Provide the (x, y) coordinate of the cell's center where the given text is located.  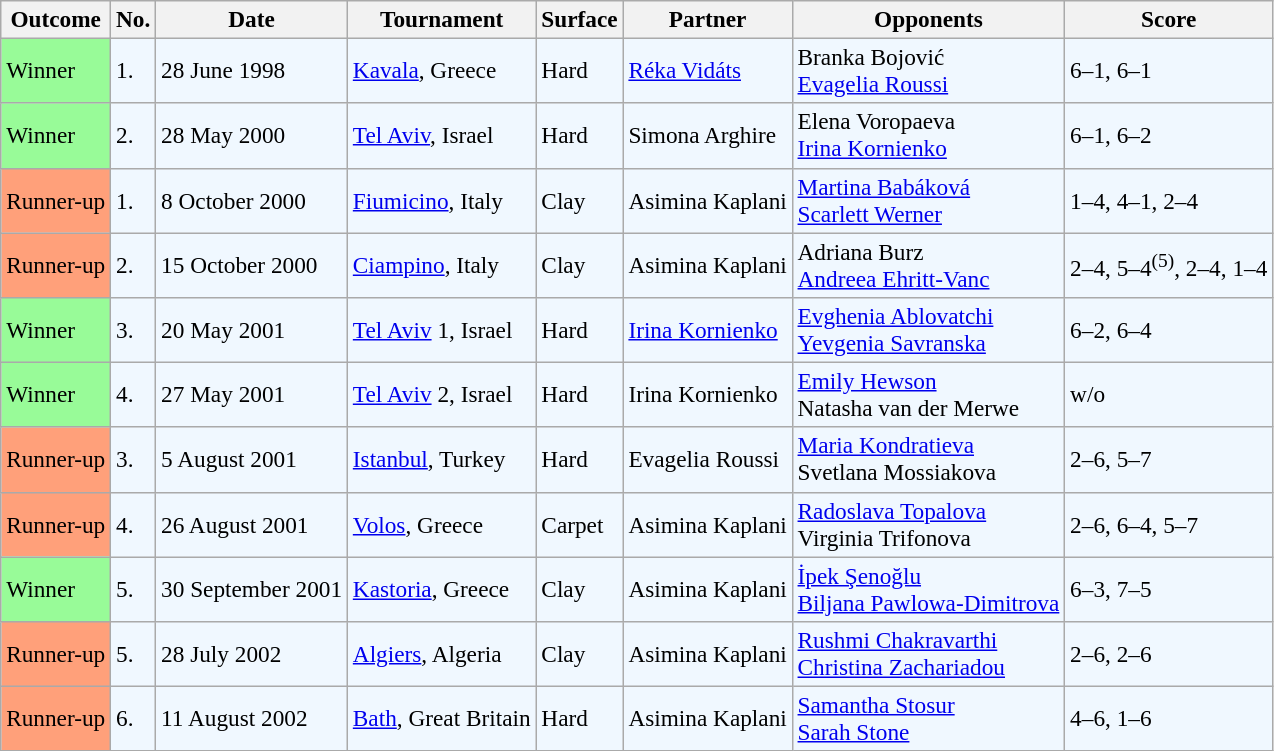
6. (134, 718)
26 August 2001 (252, 524)
6–1, 6–2 (1169, 136)
Tel Aviv 2, Israel (442, 394)
Date (252, 19)
2–4, 5–4(5), 2–4, 1–4 (1169, 264)
Rushmi Chakravarthi Christina Zachariadou (928, 654)
Tournament (442, 19)
Simona Arghire (708, 136)
Tel Aviv, Israel (442, 136)
Istanbul, Turkey (442, 460)
28 July 2002 (252, 654)
Tel Aviv 1, Israel (442, 330)
İpek Şenoğlu Biljana Pawlowa-Dimitrova (928, 588)
1–4, 4–1, 2–4 (1169, 200)
Elena Voropaeva Irina Kornienko (928, 136)
Radoslava Topalova Virginia Trifonova (928, 524)
Bath, Great Britain (442, 718)
Partner (708, 19)
Score (1169, 19)
w/o (1169, 394)
Réka Vidáts (708, 70)
Ciampino, Italy (442, 264)
8 October 2000 (252, 200)
Algiers, Algeria (442, 654)
Samantha Stosur Sarah Stone (928, 718)
15 October 2000 (252, 264)
28 June 1998 (252, 70)
Branka Bojović Evagelia Roussi (928, 70)
Martina Babáková Scarlett Werner (928, 200)
2–6, 5–7 (1169, 460)
28 May 2000 (252, 136)
Carpet (580, 524)
6–3, 7–5 (1169, 588)
27 May 2001 (252, 394)
Surface (580, 19)
Volos, Greece (442, 524)
Maria Kondratieva Svetlana Mossiakova (928, 460)
Evagelia Roussi (708, 460)
2–6, 2–6 (1169, 654)
Outcome (56, 19)
20 May 2001 (252, 330)
30 September 2001 (252, 588)
Kavala, Greece (442, 70)
Emily Hewson Natasha van der Merwe (928, 394)
Opponents (928, 19)
6–1, 6–1 (1169, 70)
Fiumicino, Italy (442, 200)
Adriana Burz Andreea Ehritt-Vanc (928, 264)
Kastoria, Greece (442, 588)
4–6, 1–6 (1169, 718)
6–2, 6–4 (1169, 330)
Evghenia Ablovatchi Yevgenia Savranska (928, 330)
5 August 2001 (252, 460)
2–6, 6–4, 5–7 (1169, 524)
No. (134, 19)
11 August 2002 (252, 718)
